Capture the cell that displays the provided text and extract its (x, y) central coordinate. 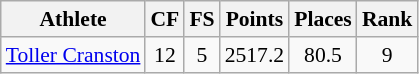
9 (388, 55)
Places (323, 19)
Toller Cranston (74, 55)
12 (164, 55)
80.5 (323, 55)
Athlete (74, 19)
Rank (388, 19)
FS (202, 19)
Points (254, 19)
CF (164, 19)
2517.2 (254, 55)
5 (202, 55)
